Scan for the cell matching the given text and deliver its (X, Y) coordinate at center. 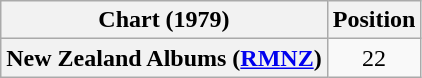
Position (374, 20)
22 (374, 58)
New Zealand Albums (RMNZ) (164, 58)
Chart (1979) (164, 20)
